Determine the [X, Y] coordinate at the center of the cell enclosing the given text.  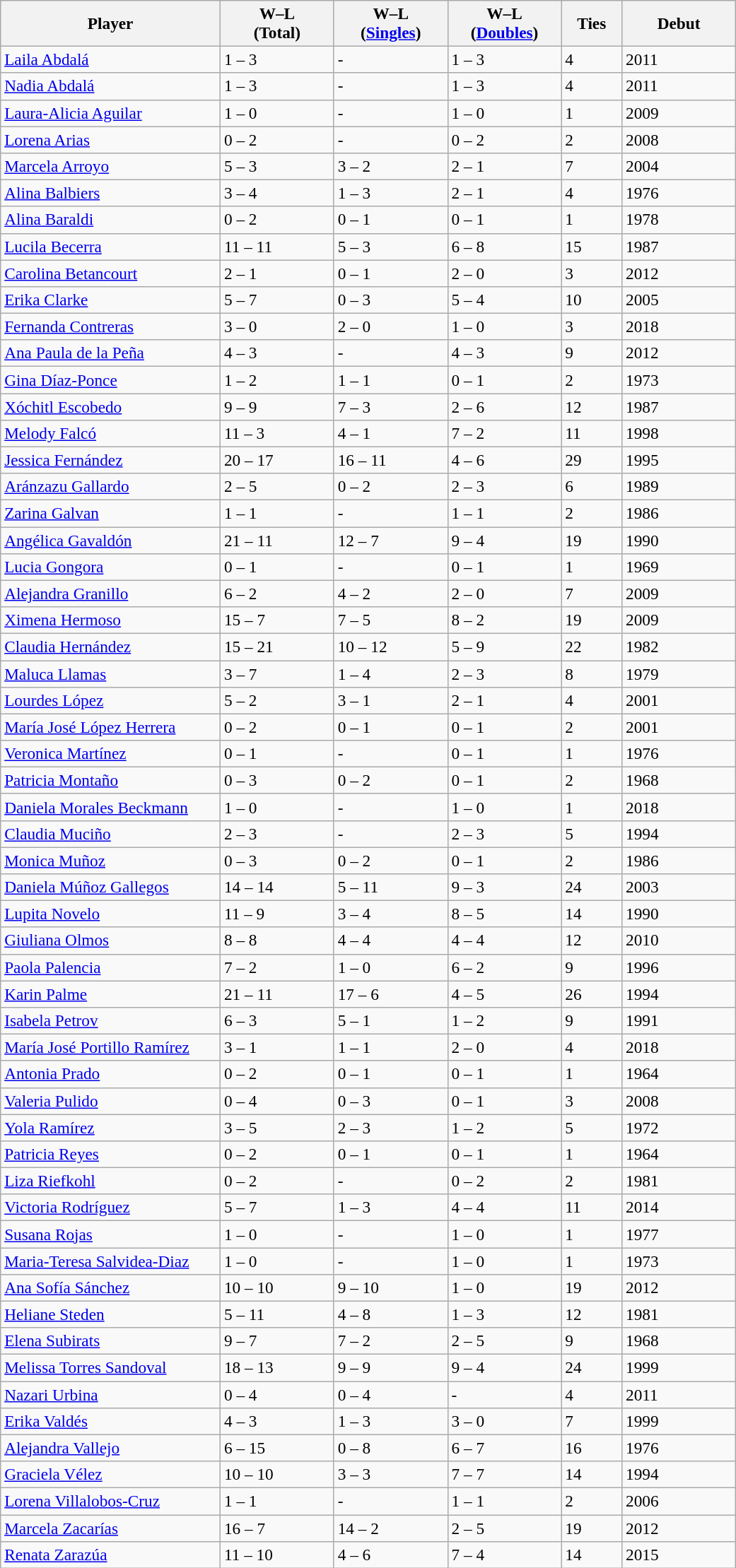
Alina Baraldi [110, 220]
María José Portillo Ramírez [110, 1047]
Patricia Reyes [110, 1154]
1 – 4 [390, 673]
1989 [679, 487]
Melody Falcó [110, 433]
1991 [679, 1020]
1978 [679, 220]
29 [592, 460]
Xóchitl Escobedo [110, 406]
Laura-Alicia Aguilar [110, 113]
Lourdes López [110, 700]
Gina Díaz-Ponce [110, 379]
Claudia Muciño [110, 834]
Aránzazu Gallardo [110, 487]
4 – 8 [390, 1314]
5 – 2 [277, 700]
Elena Subirats [110, 1341]
Heliane Steden [110, 1314]
14 – 14 [277, 887]
Liza Riefkohl [110, 1181]
Carolina Betancourt [110, 273]
Daniela Morales Beckmann [110, 807]
16 [592, 1448]
Jessica Fernández [110, 460]
11 – 10 [277, 1555]
Ties [592, 23]
Alejandra Vallejo [110, 1448]
8 – 8 [277, 941]
1977 [679, 1234]
2005 [679, 300]
2015 [679, 1555]
12 – 7 [390, 540]
Nazari Urbina [110, 1394]
11 – 3 [277, 433]
Lupita Novelo [110, 914]
1998 [679, 433]
5 – 9 [505, 647]
1996 [679, 967]
8 – 5 [505, 914]
Ana Paula de la Peña [110, 353]
Ximena Hermoso [110, 620]
Marcela Zacarías [110, 1528]
3 – 3 [390, 1474]
Valeria Pulido [110, 1101]
Lucia Gongora [110, 567]
2 – 6 [505, 406]
5 – 4 [505, 300]
0 – 8 [390, 1448]
15 – 7 [277, 620]
Renata Zarazúa [110, 1555]
Laila Abdalá [110, 59]
2003 [679, 887]
22 [592, 647]
Lorena Villalobos-Cruz [110, 1501]
6 [592, 487]
Alina Balbiers [110, 193]
Melissa Torres Sandoval [110, 1367]
1972 [679, 1127]
4 – 5 [505, 994]
18 – 13 [277, 1367]
6 – 15 [277, 1448]
10 [592, 300]
Karin Palme [110, 994]
Debut [679, 23]
15 – 21 [277, 647]
Alejandra Granillo [110, 594]
16 – 11 [390, 460]
9 – 3 [505, 887]
Claudia Hernández [110, 647]
15 [592, 247]
8 [592, 673]
2014 [679, 1208]
Daniela Múñoz Gallegos [110, 887]
11 – 9 [277, 914]
Maria-Teresa Salvidea-Diaz [110, 1261]
7 – 7 [505, 1474]
11 – 11 [277, 247]
1979 [679, 673]
7 – 3 [390, 406]
Erika Clarke [110, 300]
6 – 7 [505, 1448]
6 – 3 [277, 1020]
4 – 1 [390, 433]
Zarina Galvan [110, 513]
10 – 12 [390, 647]
Antonia Prado [110, 1074]
Maluca Llamas [110, 673]
1995 [679, 460]
3 – 7 [277, 673]
Nadia Abdalá [110, 86]
2004 [679, 166]
7 – 5 [390, 620]
Lucila Becerra [110, 247]
Yola Ramírez [110, 1127]
16 – 7 [277, 1528]
Monica Muñoz [110, 860]
Erika Valdés [110, 1421]
9 – 7 [277, 1341]
Ana Sofía Sánchez [110, 1287]
Marcela Arroyo [110, 166]
W–L(Total) [277, 23]
Player [110, 23]
8 – 2 [505, 620]
Graciela Vélez [110, 1474]
Isabela Petrov [110, 1020]
W–L(Doubles) [505, 23]
7 – 4 [505, 1555]
17 – 6 [390, 994]
Susana Rojas [110, 1234]
Angélica Gavaldón [110, 540]
Lorena Arias [110, 139]
9 – 10 [390, 1287]
2006 [679, 1501]
4 – 2 [390, 594]
1969 [679, 567]
Veronica Martínez [110, 753]
Paola Palencia [110, 967]
26 [592, 994]
3 – 2 [390, 166]
5 – 1 [390, 1020]
14 – 2 [390, 1528]
3 – 5 [277, 1127]
Victoria Rodríguez [110, 1208]
W–L(Singles) [390, 23]
6 – 8 [505, 247]
2010 [679, 941]
Giuliana Olmos [110, 941]
María José López Herrera [110, 727]
Patricia Montaño [110, 780]
Fernanda Contreras [110, 326]
20 – 17 [277, 460]
1982 [679, 647]
